Locate the cell with the specified text and output its [x, y] center coordinate. 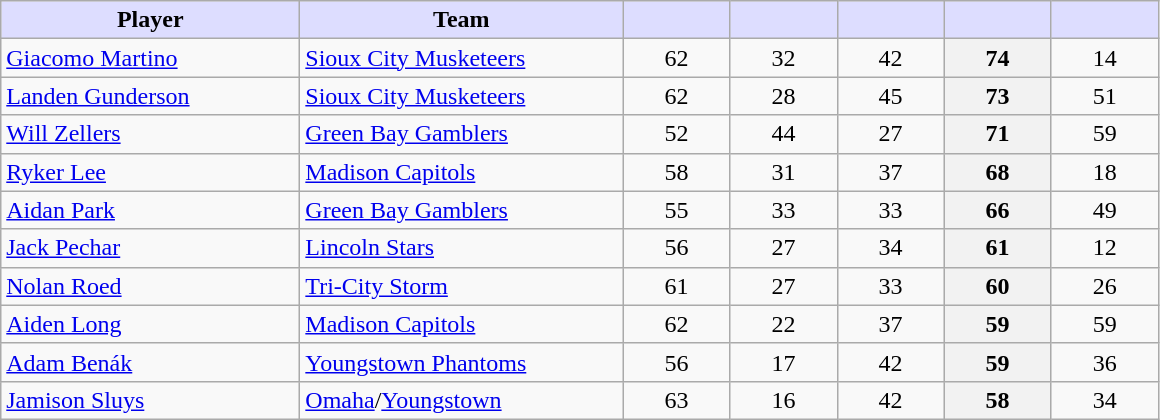
36 [1104, 362]
12 [1104, 248]
14 [1104, 58]
73 [998, 96]
Player [150, 20]
Youngstown Phantoms [462, 362]
Aidan Park [150, 210]
45 [890, 96]
17 [784, 362]
22 [784, 324]
71 [998, 134]
Jack Pechar [150, 248]
49 [1104, 210]
74 [998, 58]
Giacomo Martino [150, 58]
32 [784, 58]
28 [784, 96]
Tri-City Storm [462, 286]
Nolan Roed [150, 286]
Jamison Sluys [150, 400]
Aiden Long [150, 324]
44 [784, 134]
Landen Gunderson [150, 96]
26 [1104, 286]
63 [676, 400]
31 [784, 172]
68 [998, 172]
Will Zellers [150, 134]
52 [676, 134]
55 [676, 210]
66 [998, 210]
Adam Benák [150, 362]
Team [462, 20]
60 [998, 286]
18 [1104, 172]
51 [1104, 96]
Ryker Lee [150, 172]
Omaha/Youngstown [462, 400]
Lincoln Stars [462, 248]
16 [784, 400]
